Search for the cell housing the specified text and yield its (x, y) center coordinate. 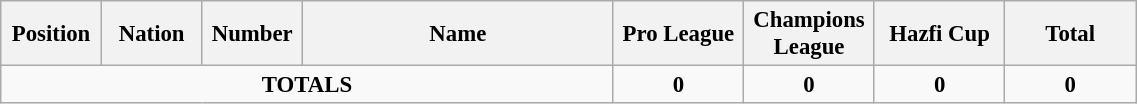
Pro League (678, 34)
Number (252, 34)
TOTALS (307, 85)
Nation (152, 34)
Name (458, 34)
Total (1070, 34)
Champions League (810, 34)
Hazfi Cup (940, 34)
Position (52, 34)
